Identify which cell holds the provided text, then report its (X, Y) central coordinate. 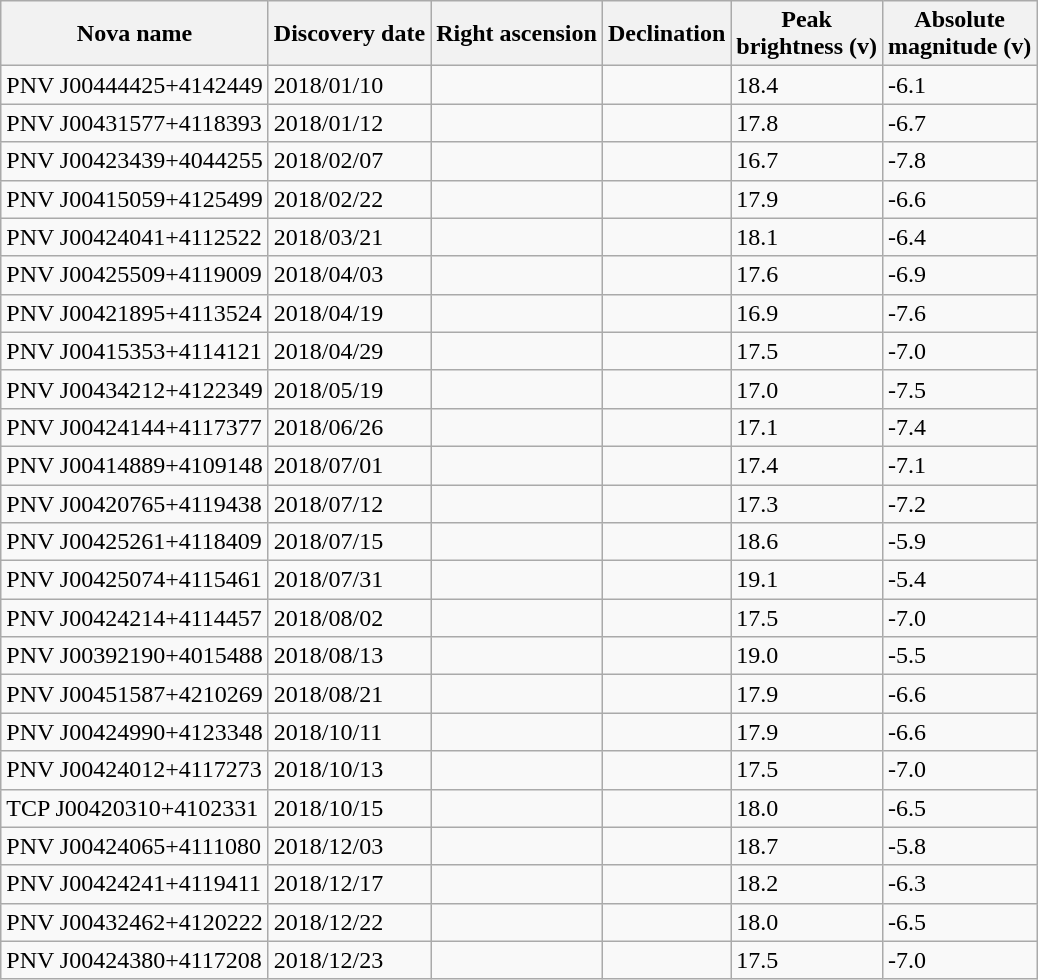
16.9 (807, 313)
-6.9 (959, 275)
2018/07/01 (349, 465)
PNV J00425509+4119009 (135, 275)
PNV J00424241+4119411 (135, 884)
17.4 (807, 465)
PNV J00420765+4119438 (135, 503)
-6.1 (959, 85)
2018/12/03 (349, 846)
-5.5 (959, 656)
2018/02/22 (349, 199)
Nova name (135, 34)
PNV J00414889+4109148 (135, 465)
PNV J00424380+4117208 (135, 960)
2018/10/13 (349, 770)
17.0 (807, 389)
2018/04/19 (349, 313)
-7.2 (959, 503)
PNV J00434212+4122349 (135, 389)
TCP J00420310+4102331 (135, 808)
2018/04/03 (349, 275)
17.3 (807, 503)
-5.8 (959, 846)
-5.4 (959, 580)
16.7 (807, 161)
19.0 (807, 656)
-5.9 (959, 542)
PNV J00425261+4118409 (135, 542)
PNV J00432462+4120222 (135, 922)
PNV J00451587+4210269 (135, 694)
-6.7 (959, 123)
PNV J00423439+4044255 (135, 161)
2018/07/15 (349, 542)
2018/03/21 (349, 237)
2018/12/23 (349, 960)
PNV J00424144+4117377 (135, 427)
PNV J00392190+4015488 (135, 656)
2018/07/12 (349, 503)
-7.8 (959, 161)
17.6 (807, 275)
Declination (666, 34)
PNV J00431577+4118393 (135, 123)
PNV J00424041+4112522 (135, 237)
18.2 (807, 884)
17.1 (807, 427)
Right ascension (517, 34)
2018/02/07 (349, 161)
PNV J00415059+4125499 (135, 199)
Discovery date (349, 34)
2018/12/17 (349, 884)
19.1 (807, 580)
2018/08/02 (349, 618)
2018/10/15 (349, 808)
PNV J00424214+4114457 (135, 618)
2018/04/29 (349, 351)
2018/05/19 (349, 389)
2018/10/11 (349, 732)
PNV J00424012+4117273 (135, 770)
-6.3 (959, 884)
18.7 (807, 846)
2018/01/12 (349, 123)
2018/06/26 (349, 427)
-6.4 (959, 237)
PNV J00425074+4115461 (135, 580)
PNV J00424065+4111080 (135, 846)
17.8 (807, 123)
Peakbrightness (v) (807, 34)
2018/12/22 (349, 922)
18.6 (807, 542)
-7.5 (959, 389)
-7.6 (959, 313)
2018/01/10 (349, 85)
2018/07/31 (349, 580)
PNV J00444425+4142449 (135, 85)
-7.4 (959, 427)
PNV J00415353+4114121 (135, 351)
Absolutemagnitude (v) (959, 34)
-7.1 (959, 465)
18.4 (807, 85)
2018/08/13 (349, 656)
18.1 (807, 237)
2018/08/21 (349, 694)
PNV J00424990+4123348 (135, 732)
PNV J00421895+4113524 (135, 313)
